Find where the given text appears and provide that cell's center as [X, Y] coordinate. 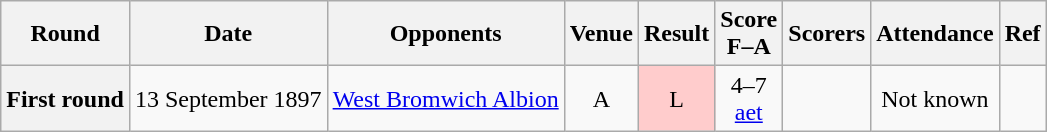
West Bromwich Albion [446, 98]
Date [228, 34]
Result [676, 34]
Not known [935, 98]
Venue [601, 34]
L [676, 98]
Opponents [446, 34]
Ref [1022, 34]
First round [66, 98]
ScoreF–A [749, 34]
Round [66, 34]
A [601, 98]
4–7aet [749, 98]
Scorers [827, 34]
13 September 1897 [228, 98]
Attendance [935, 34]
